Search for the cell housing the specified text and yield its [X, Y] center coordinate. 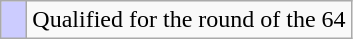
Qualified for the round of the 64 [189, 20]
